Capture the cell that displays the provided text and extract its [x, y] central coordinate. 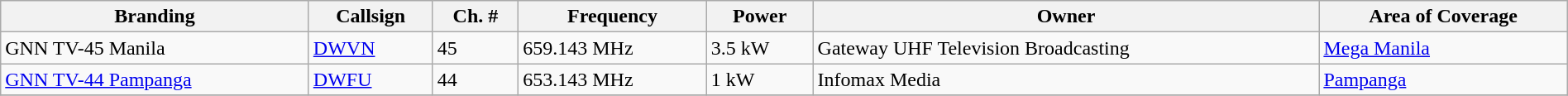
Frequency [613, 17]
1 kW [759, 79]
DWFU [370, 79]
45 [476, 48]
GNN TV-44 Pampanga [155, 79]
Callsign [370, 17]
Power [759, 17]
44 [476, 79]
DWVN [370, 48]
Mega Manila [1443, 48]
Ch. # [476, 17]
Pampanga [1443, 79]
3.5 kW [759, 48]
659.143 MHz [613, 48]
Gateway UHF Television Broadcasting [1066, 48]
653.143 MHz [613, 79]
GNN TV-45 Manila [155, 48]
Branding [155, 17]
Infomax Media [1066, 79]
Area of Coverage [1443, 17]
Owner [1066, 17]
